Output the (X, Y) coordinate of the center of the cell containing the given text.  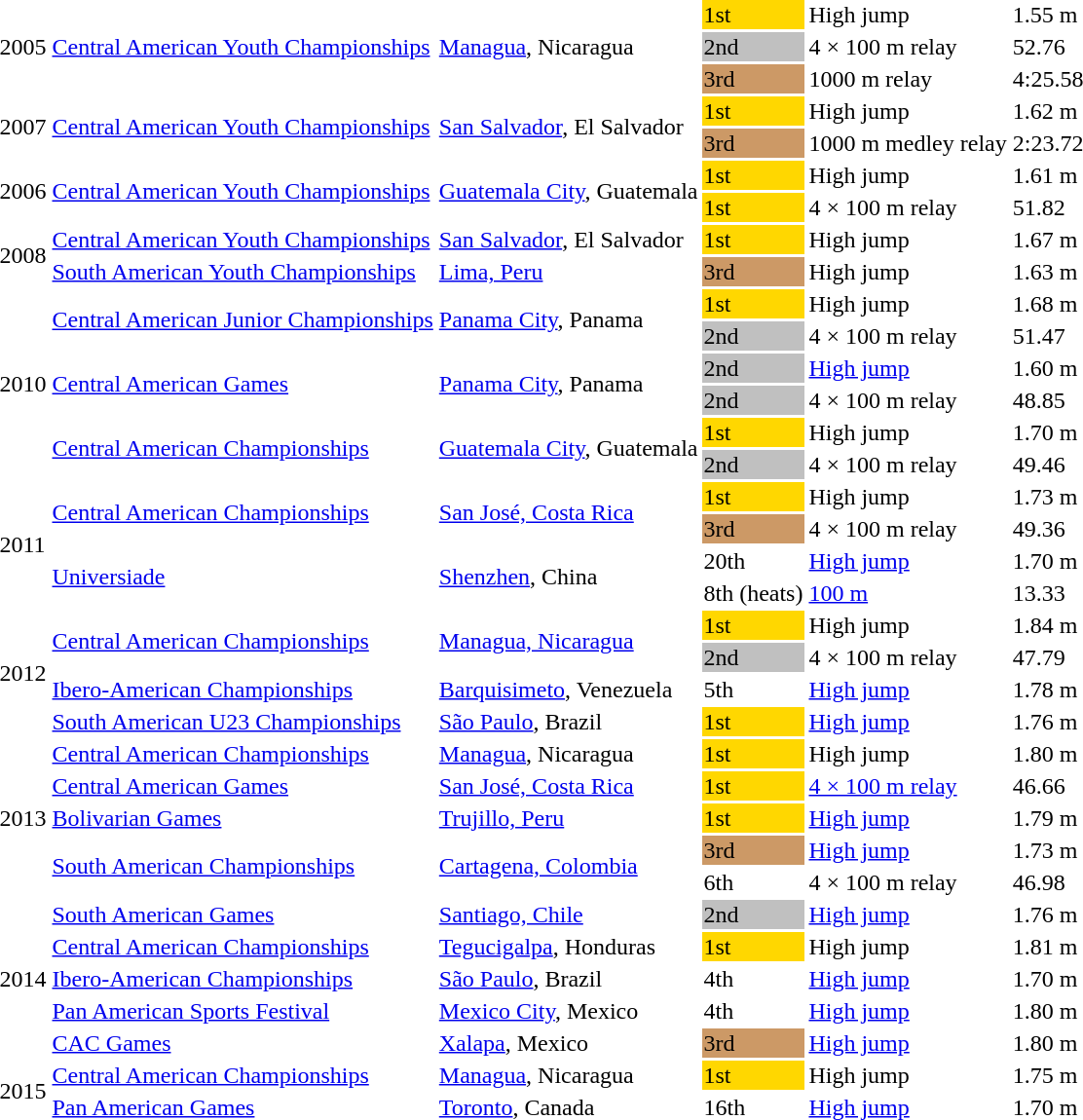
Cartagena, Colombia (569, 867)
Barquisimeto, Venezuela (569, 690)
6th (754, 882)
Mexico City, Mexico (569, 1011)
South American Youth Championships (243, 272)
CAC Games (243, 1043)
Shenzhen, China (569, 577)
1000 m medley relay (908, 143)
Universiade (243, 577)
8th (heats) (754, 593)
1000 m relay (908, 79)
Central American Junior Championships (243, 319)
Xalapa, Mexico (569, 1043)
Santiago, Chile (569, 915)
South American Championships (243, 867)
South American Games (243, 915)
5th (754, 690)
Trujillo, Peru (569, 818)
20th (754, 561)
Pan American Sports Festival (243, 1011)
South American U23 Championships (243, 722)
100 m (908, 593)
Lima, Peru (569, 272)
Bolivarian Games (243, 818)
Tegucigalpa, Honduras (569, 947)
